Return [X, Y] of the center of cell containing provided text 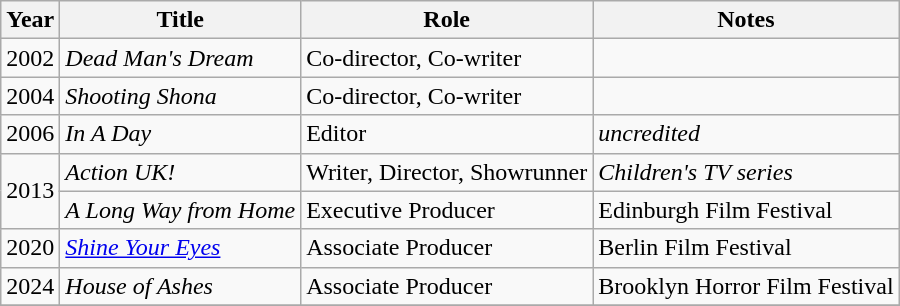
2024 [30, 286]
2013 [30, 191]
Edinburgh Film Festival [746, 210]
2004 [30, 96]
House of Ashes [180, 286]
Dead Man's Dream [180, 58]
Berlin Film Festival [746, 248]
A Long Way from Home [180, 210]
In A Day [180, 134]
Year [30, 20]
2020 [30, 248]
Brooklyn Horror Film Festival [746, 286]
Notes [746, 20]
2006 [30, 134]
Role [447, 20]
Writer, Director, Showrunner [447, 172]
uncredited [746, 134]
Editor [447, 134]
Title [180, 20]
2002 [30, 58]
Action UK! [180, 172]
Shine Your Eyes [180, 248]
Executive Producer [447, 210]
Shooting Shona [180, 96]
Children's TV series [746, 172]
